Return the (X, Y) coordinate for the center point of the cell that contains the specified text.  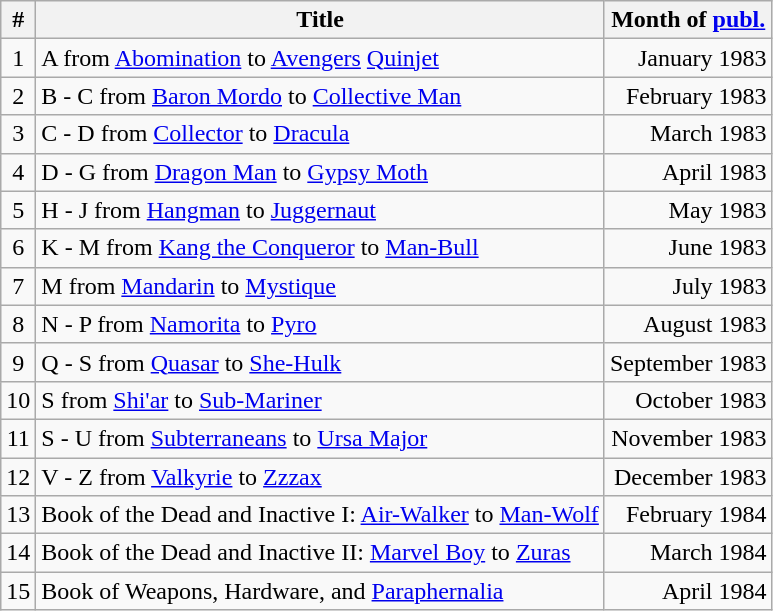
October 1983 (688, 400)
S from Shi'ar to Sub-Mariner (320, 400)
Q - S from Quasar to She-Hulk (320, 362)
Book of the Dead and Inactive II: Marvel Boy to Zuras (320, 553)
August 1983 (688, 324)
January 1983 (688, 58)
5 (18, 210)
D - G from Dragon Man to Gypsy Moth (320, 172)
H - J from Hangman to Juggernaut (320, 210)
11 (18, 438)
November 1983 (688, 438)
March 1984 (688, 553)
7 (18, 286)
M from Mandarin to Mystique (320, 286)
10 (18, 400)
13 (18, 515)
B - C from Baron Mordo to Collective Man (320, 96)
1 (18, 58)
9 (18, 362)
K - M from Kang the Conqueror to Man-Bull (320, 248)
S - U from Subterraneans to Ursa Major (320, 438)
September 1983 (688, 362)
February 1984 (688, 515)
May 1983 (688, 210)
N - P from Namorita to Pyro (320, 324)
July 1983 (688, 286)
15 (18, 591)
6 (18, 248)
April 1984 (688, 591)
March 1983 (688, 134)
A from Abomination to Avengers Quinjet (320, 58)
June 1983 (688, 248)
Title (320, 20)
C - D from Collector to Dracula (320, 134)
Book of the Dead and Inactive I: Air-Walker to Man-Wolf (320, 515)
Book of Weapons, Hardware, and Paraphernalia (320, 591)
V - Z from Valkyrie to Zzzax (320, 477)
# (18, 20)
Month of publ. (688, 20)
14 (18, 553)
2 (18, 96)
8 (18, 324)
12 (18, 477)
4 (18, 172)
February 1983 (688, 96)
3 (18, 134)
April 1983 (688, 172)
December 1983 (688, 477)
